Scan for the cell matching the given text and deliver its (X, Y) coordinate at center. 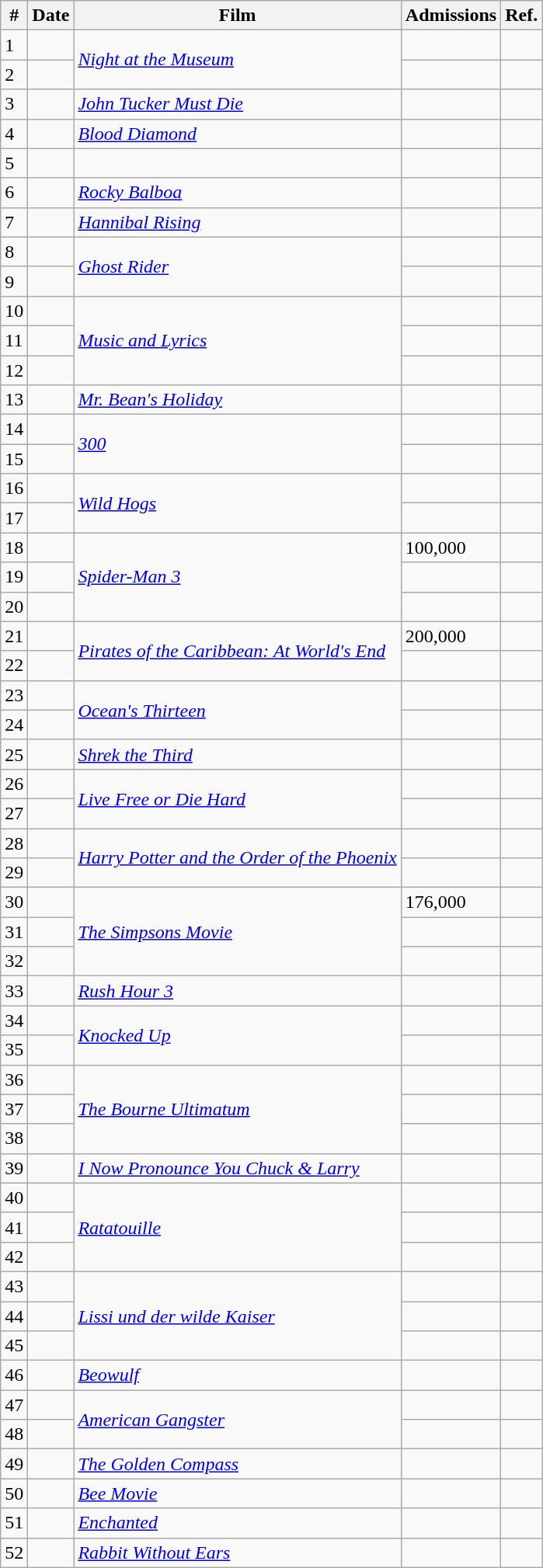
43 (14, 1286)
10 (14, 311)
33 (14, 991)
Wild Hogs (238, 503)
39 (14, 1168)
12 (14, 370)
The Simpsons Movie (238, 932)
17 (14, 518)
Enchanted (238, 1523)
24 (14, 725)
20 (14, 607)
29 (14, 873)
Ref. (522, 16)
Rush Hour 3 (238, 991)
6 (14, 193)
200,000 (451, 636)
176,000 (451, 902)
Ratatouille (238, 1227)
Blood Diamond (238, 134)
40 (14, 1198)
1 (14, 45)
Knocked Up (238, 1035)
15 (14, 459)
The Golden Compass (238, 1464)
The Bourne Ultimatum (238, 1109)
Night at the Museum (238, 60)
Rabbit Without Ears (238, 1552)
100,000 (451, 548)
47 (14, 1405)
Bee Movie (238, 1493)
Hannibal Rising (238, 222)
2 (14, 75)
26 (14, 784)
8 (14, 252)
3 (14, 104)
Music and Lyrics (238, 340)
42 (14, 1257)
Harry Potter and the Order of the Phoenix (238, 857)
23 (14, 695)
5 (14, 163)
30 (14, 902)
Shrek the Third (238, 754)
Admissions (451, 16)
32 (14, 961)
Live Free or Die Hard (238, 798)
Ocean's Thirteen (238, 710)
Date (51, 16)
14 (14, 429)
Beowulf (238, 1375)
Film (238, 16)
4 (14, 134)
13 (14, 400)
John Tucker Must Die (238, 104)
Lissi und der wilde Kaiser (238, 1316)
48 (14, 1434)
American Gangster (238, 1420)
45 (14, 1346)
Rocky Balboa (238, 193)
I Now Pronounce You Chuck & Larry (238, 1168)
19 (14, 577)
41 (14, 1227)
# (14, 16)
34 (14, 1020)
51 (14, 1523)
16 (14, 488)
11 (14, 340)
31 (14, 932)
Ghost Rider (238, 266)
25 (14, 754)
18 (14, 548)
46 (14, 1375)
22 (14, 666)
7 (14, 222)
49 (14, 1464)
300 (238, 444)
21 (14, 636)
37 (14, 1109)
27 (14, 813)
Pirates of the Caribbean: At World's End (238, 651)
Mr. Bean's Holiday (238, 400)
Spider-Man 3 (238, 577)
52 (14, 1552)
50 (14, 1493)
9 (14, 281)
36 (14, 1080)
28 (14, 843)
35 (14, 1050)
38 (14, 1139)
44 (14, 1316)
